For the text-containing cell, return its midpoint in [X, Y] coordinate format. 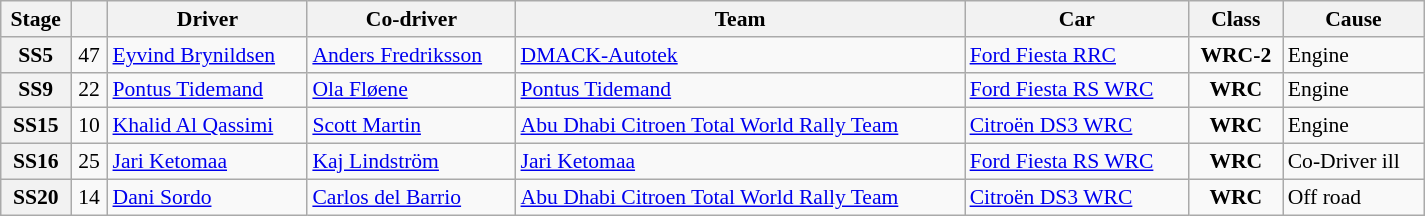
DMACK-Autotek [740, 55]
WRC-2 [1236, 55]
Anders Fredriksson [411, 55]
47 [90, 55]
Scott Martin [411, 126]
10 [90, 126]
SS15 [36, 126]
25 [90, 162]
Cause [1354, 19]
Kaj Lindström [411, 162]
SS20 [36, 197]
Co-Driver ill [1354, 162]
SS5 [36, 55]
Class [1236, 19]
Team [740, 19]
SS16 [36, 162]
Co-driver [411, 19]
Driver [207, 19]
Ford Fiesta RRC [1077, 55]
Off road [1354, 197]
Car [1077, 19]
14 [90, 197]
Carlos del Barrio [411, 197]
22 [90, 90]
SS9 [36, 90]
Stage [36, 19]
Ola Fløene [411, 90]
Eyvind Brynildsen [207, 55]
Khalid Al Qassimi [207, 126]
Dani Sordo [207, 197]
